Determine the [X, Y] coordinate at the center of the cell enclosing the given text.  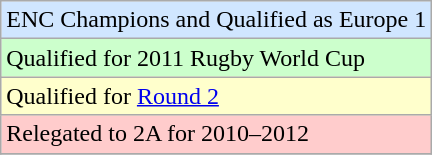
ENC Champions and Qualified as Europe 1 [216, 20]
Qualified for 2011 Rugby World Cup [216, 58]
Relegated to 2A for 2010–2012 [216, 134]
Qualified for Round 2 [216, 96]
